Output the [x, y] coordinate of the center of the cell containing the given text.  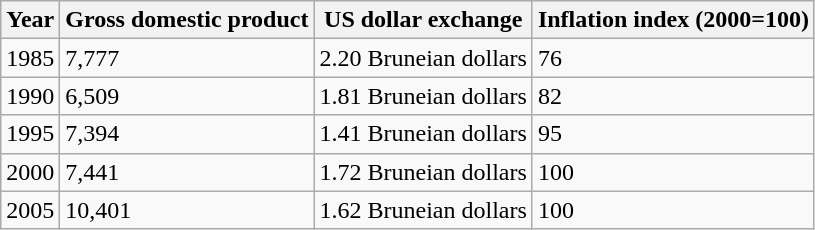
2000 [30, 172]
1995 [30, 134]
2.20 Bruneian dollars [423, 58]
Year [30, 20]
6,509 [187, 96]
Inflation index (2000=100) [673, 20]
1.81 Bruneian dollars [423, 96]
1.72 Bruneian dollars [423, 172]
82 [673, 96]
76 [673, 58]
7,394 [187, 134]
2005 [30, 210]
7,777 [187, 58]
Gross domestic product [187, 20]
95 [673, 134]
1990 [30, 96]
10,401 [187, 210]
US dollar exchange [423, 20]
1.62 Bruneian dollars [423, 210]
1.41 Bruneian dollars [423, 134]
7,441 [187, 172]
1985 [30, 58]
